Locate the cell with the specified text and output its (X, Y) center coordinate. 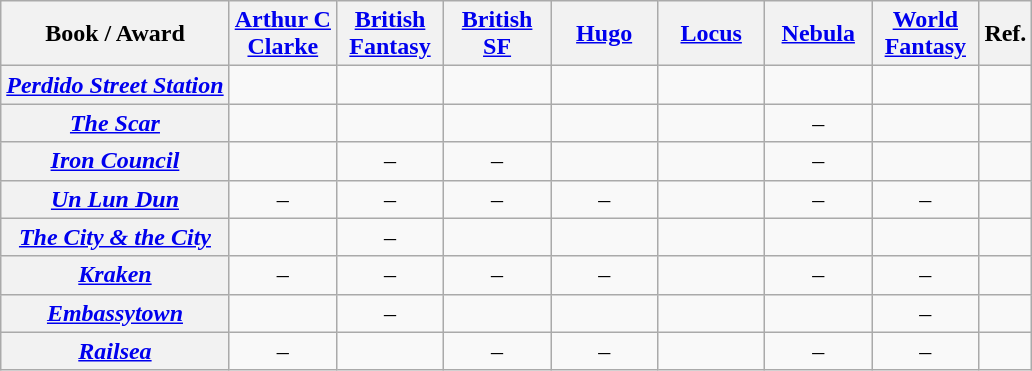
Perdido Street Station (115, 85)
Hugo (604, 34)
Ref. (1006, 34)
Nebula (818, 34)
British Fantasy (390, 34)
British SF (498, 34)
Railsea (115, 351)
World Fantasy (926, 34)
Iron Council (115, 161)
Arthur C Clarke (282, 34)
Book / Award (115, 34)
Locus (712, 34)
Un Lun Dun (115, 199)
Kraken (115, 275)
Embassytown (115, 313)
The Scar (115, 123)
The City & the City (115, 237)
